For the text-containing cell, return its midpoint in [x, y] coordinate format. 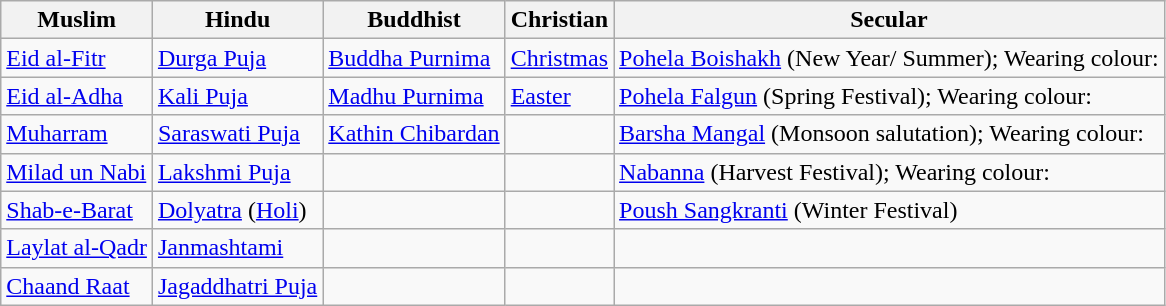
Kathin Chibardan [414, 134]
Secular [890, 20]
Barsha Mangal (Monsoon salutation); Wearing colour: [890, 134]
Chaand Raat [77, 286]
Muslim [77, 20]
Pohela Falgun (Spring Festival); Wearing colour: [890, 96]
Durga Puja [237, 58]
Jagaddhatri Puja [237, 286]
Shab-e-Barat [77, 210]
Madhu Purnima [414, 96]
Pohela Boishakh (New Year/ Summer); Wearing colour: [890, 58]
Muharram [77, 134]
Easter [559, 96]
Milad un Nabi [77, 172]
Poush Sangkranti (Winter Festival) [890, 210]
Janmashtami [237, 248]
Saraswati Puja [237, 134]
Eid al-Fitr [77, 58]
Dolyatra (Holi) [237, 210]
Laylat al-Qadr [77, 248]
Christmas [559, 58]
Buddha Purnima [414, 58]
Hindu [237, 20]
Eid al-Adha [77, 96]
Christian [559, 20]
Kali Puja [237, 96]
Buddhist [414, 20]
Nabanna (Harvest Festival); Wearing colour: [890, 172]
Lakshmi Puja [237, 172]
